Pinpoint the cell where the given text exists, returning its [X, Y] midpoint coordinate. 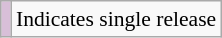
Indicates single release [116, 19]
